Capture the cell that displays the provided text and extract its [X, Y] central coordinate. 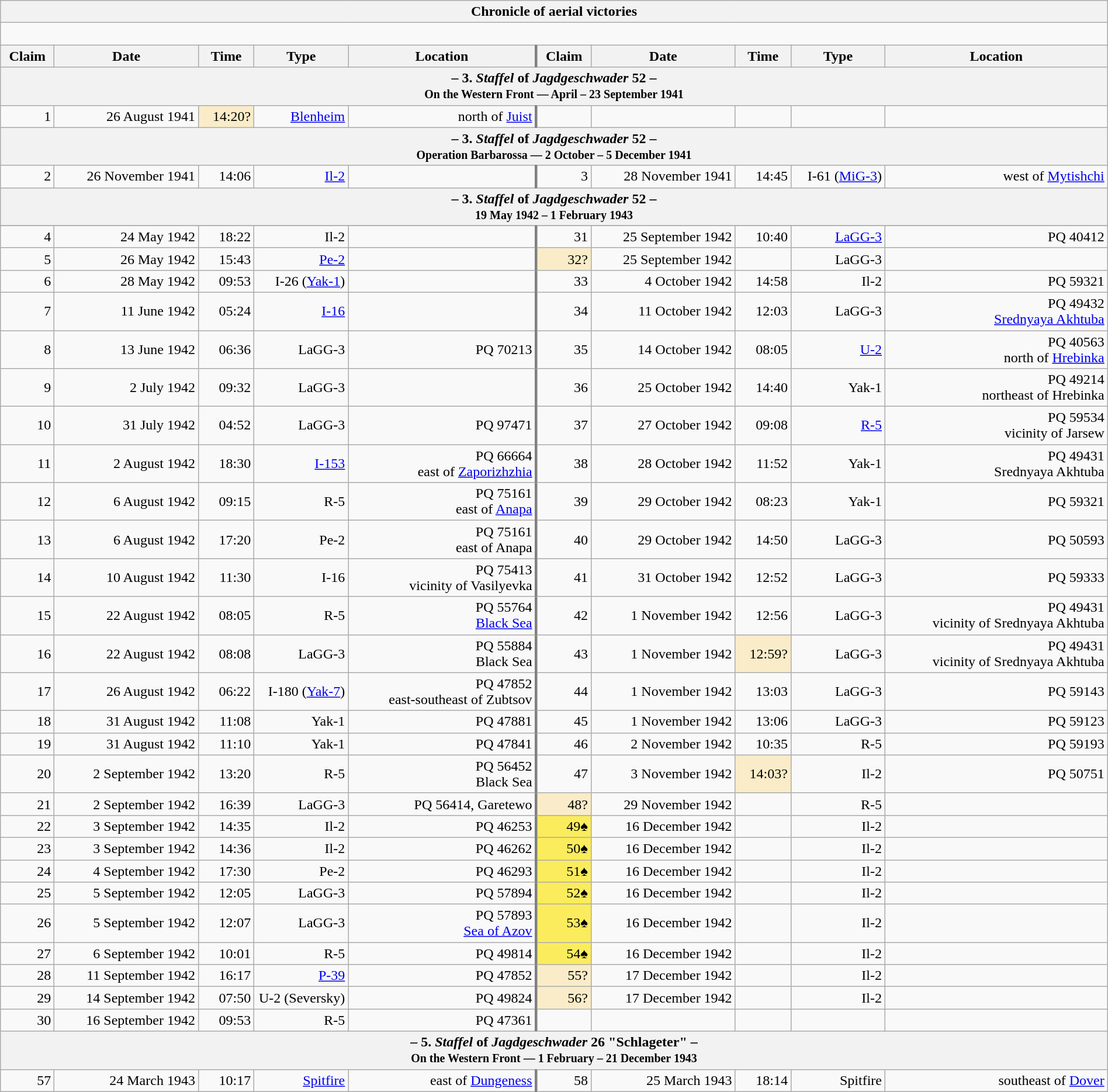
11:10 [226, 744]
49♠ [564, 826]
7 [27, 311]
10 August 1942 [126, 577]
4 October 1942 [663, 281]
06:36 [226, 349]
10:17 [226, 1080]
14:20? [226, 116]
PQ 40412 [997, 237]
31 July 1942 [126, 425]
17:20 [226, 540]
24 [27, 871]
08:08 [226, 653]
west of Mytishchi [997, 176]
33 [564, 281]
PQ 66664east of Zaporizhzhia [442, 464]
PQ 59143 [997, 692]
PQ 59193 [997, 744]
PQ 49214northeast of Hrebinka [997, 388]
2 July 1942 [126, 388]
U-2 [838, 349]
13:03 [763, 692]
PQ 50751 [997, 774]
07:50 [226, 998]
14:40 [763, 388]
45 [564, 722]
20 [27, 774]
27 October 1942 [663, 425]
48? [564, 804]
Blenheim [302, 116]
PQ 75413vicinity of Vasilyevka [442, 577]
I-180 (Yak-7) [302, 692]
56? [564, 998]
42 [564, 616]
26 August 1941 [126, 116]
14:35 [226, 826]
34 [564, 311]
25 October 1942 [663, 388]
14 [27, 577]
14:45 [763, 176]
11 June 1942 [126, 311]
13:20 [226, 774]
40 [564, 540]
47 [564, 774]
P-39 [302, 976]
PQ 49431Srednyaya Akhtuba [997, 464]
24 May 1942 [126, 237]
09:32 [226, 388]
16:17 [226, 976]
41 [564, 577]
13 June 1942 [126, 349]
11 [27, 464]
16:39 [226, 804]
14:50 [763, 540]
3 [564, 176]
22 [27, 826]
11 September 1942 [126, 976]
– 5. Staffel of Jagdgeschwader 26 "Schlageter" –On the Western Front — 1 February – 21 December 1943 [554, 1051]
44 [564, 692]
2 November 1942 [663, 744]
PQ 49814 [442, 954]
18:22 [226, 237]
09:08 [763, 425]
30 [27, 1020]
north of Juist [442, 116]
3 November 1942 [663, 774]
– 3. Staffel of Jagdgeschwader 52 –Operation Barbarossa — 2 October – 5 December 1941 [554, 146]
PQ 59123 [997, 722]
52♠ [564, 893]
PQ 50593 [997, 540]
PQ 70213 [442, 349]
24 March 1943 [126, 1080]
11:08 [226, 722]
09:15 [226, 501]
12:03 [763, 311]
10:01 [226, 954]
14:06 [226, 176]
PQ 55884Black Sea [442, 653]
11:30 [226, 577]
11:52 [763, 464]
12:56 [763, 616]
15 [27, 616]
26 May 1942 [126, 259]
U-2 (Seversky) [302, 998]
57 [27, 1080]
23 [27, 848]
29 November 1942 [663, 804]
2 [27, 176]
PQ 49432Srednyaya Akhtuba [997, 311]
26 November 1941 [126, 176]
PQ 47881 [442, 722]
05:24 [226, 311]
11 October 1942 [663, 311]
PQ 47852 [442, 976]
– 3. Staffel of Jagdgeschwader 52 –19 May 1942 – 1 February 1943 [554, 207]
Chronicle of aerial victories [554, 12]
9 [27, 388]
17:30 [226, 871]
I-26 (Yak-1) [302, 281]
14:03? [763, 774]
12 [27, 501]
PQ 57893Sea of Azov [442, 923]
12:59? [763, 653]
19 [27, 744]
58 [564, 1080]
31 October 1942 [663, 577]
PQ 46253 [442, 826]
10:40 [763, 237]
PQ 97471 [442, 425]
28 November 1941 [663, 176]
PQ 47852east-southeast of Zubtsov [442, 692]
PQ 56452Black Sea [442, 774]
25 [27, 893]
I-153 [302, 464]
4 [27, 237]
PQ 55764Black Sea [442, 616]
14:36 [226, 848]
25 March 1943 [663, 1080]
12:07 [226, 923]
10 [27, 425]
14 September 1942 [126, 998]
16 September 1942 [126, 1020]
6 September 1942 [126, 954]
31 [564, 237]
18:30 [226, 464]
04:52 [226, 425]
17 [27, 692]
16 [27, 653]
PQ 47361 [442, 1020]
32? [564, 259]
15:43 [226, 259]
10:35 [763, 744]
PQ 57894 [442, 893]
46 [564, 744]
PQ 40563 north of Hrebinka [997, 349]
43 [564, 653]
– 3. Staffel of Jagdgeschwader 52 –On the Western Front — April – 23 September 1941 [554, 86]
38 [564, 464]
54♠ [564, 954]
PQ 46262 [442, 848]
east of Dungeness [442, 1080]
PQ 46293 [442, 871]
12:05 [226, 893]
18:14 [763, 1080]
13 [27, 540]
southeast of Dover [997, 1080]
28 [27, 976]
1 [27, 116]
PQ 47841 [442, 744]
I-61 (MiG-3) [838, 176]
8 [27, 349]
29 [27, 998]
28 May 1942 [126, 281]
14:58 [763, 281]
PQ 59333 [997, 577]
13:06 [763, 722]
27 [27, 954]
PQ 59534vicinity of Jarsew [997, 425]
PQ 49824 [442, 998]
06:22 [226, 692]
26 August 1942 [126, 692]
51♠ [564, 871]
35 [564, 349]
55? [564, 976]
PQ 56414, Garetewo [442, 804]
08:23 [763, 501]
14 October 1942 [663, 349]
37 [564, 425]
4 September 1942 [126, 871]
5 [27, 259]
28 October 1942 [663, 464]
50♠ [564, 848]
53♠ [564, 923]
12:52 [763, 577]
26 [27, 923]
6 [27, 281]
21 [27, 804]
36 [564, 388]
39 [564, 501]
2 August 1942 [126, 464]
18 [27, 722]
